Return (x, y) of the center of cell containing provided text 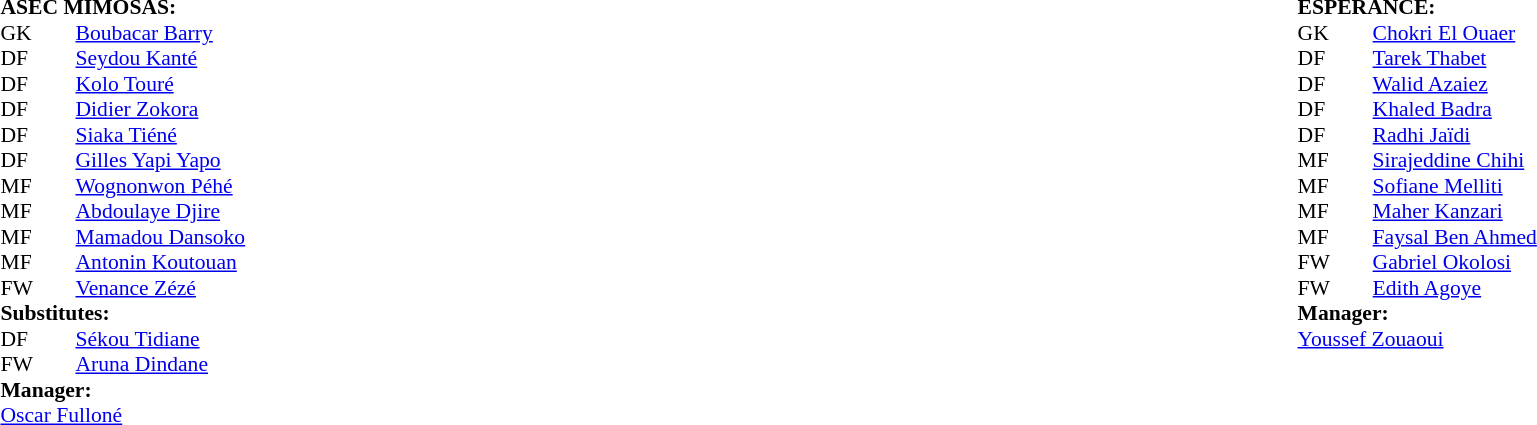
Seydou Kanté (161, 59)
Siaka Tiéné (161, 135)
Khaled Badra (1455, 109)
Youssef Zouaoui (1418, 339)
Gilles Yapi Yapo (161, 161)
Wognonwon Péhé (161, 186)
Faysal Ben Ahmed (1455, 237)
Abdoulaye Djire (161, 211)
Mamadou Dansoko (161, 237)
Boubacar Barry (161, 33)
Sofiane Melliti (1455, 186)
Aruna Dindane (161, 365)
Venance Zézé (161, 288)
Edith Agoye (1455, 288)
Chokri El Ouaer (1455, 33)
Didier Zokora (161, 109)
Walid Azaiez (1455, 84)
Radhi Jaïdi (1455, 135)
Sirajeddine Chihi (1455, 161)
Tarek Thabet (1455, 59)
Sékou Tidiane (161, 339)
Antonin Koutouan (161, 263)
Maher Kanzari (1455, 211)
Gabriel Okolosi (1455, 263)
Kolo Touré (161, 84)
Substitutes: (122, 313)
